Extract the (X, Y) coordinate from the center of the cell holding the provided text.  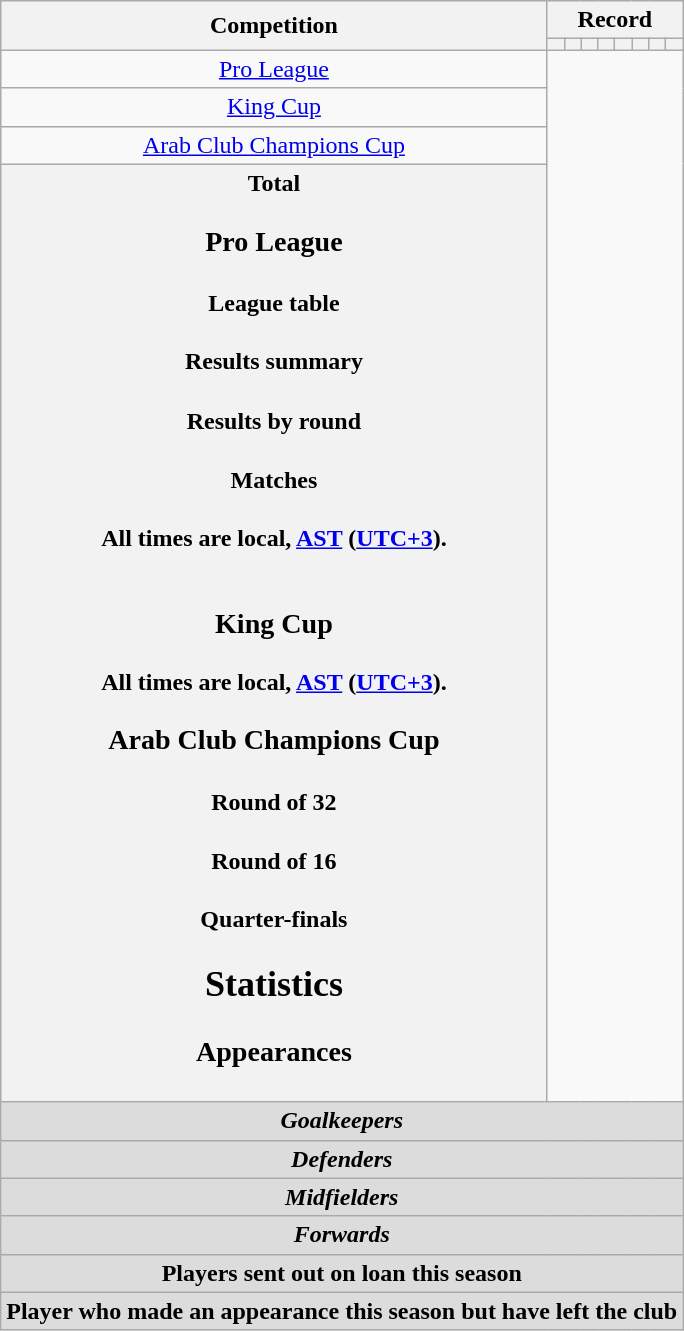
Pro League (274, 69)
Record (615, 20)
Midfielders (342, 1197)
King Cup (274, 107)
Arab Club Champions Cup (274, 145)
Players sent out on loan this season (342, 1273)
Goalkeepers (342, 1121)
Player who made an appearance this season but have left the club (342, 1311)
Competition (274, 26)
Forwards (342, 1235)
Defenders (342, 1159)
